Output the [x, y] coordinate of the center of the cell containing the given text.  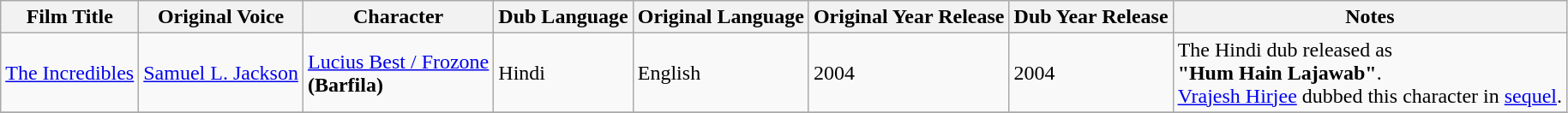
English [720, 73]
Lucius Best / Frozone(Barfila) [398, 73]
The Hindi dub released as "Hum Hain Lajawab".Vrajesh Hirjee dubbed this character in sequel. [1370, 73]
Film Title [70, 17]
Original Year Release [909, 17]
Notes [1370, 17]
Character [398, 17]
Original Language [720, 17]
Hindi [563, 73]
Dub Language [563, 17]
Dub Year Release [1090, 17]
Original Voice [221, 17]
Samuel L. Jackson [221, 73]
The Incredibles [70, 73]
